Provide the (X, Y) coordinate of the cell's center where the given text is located.  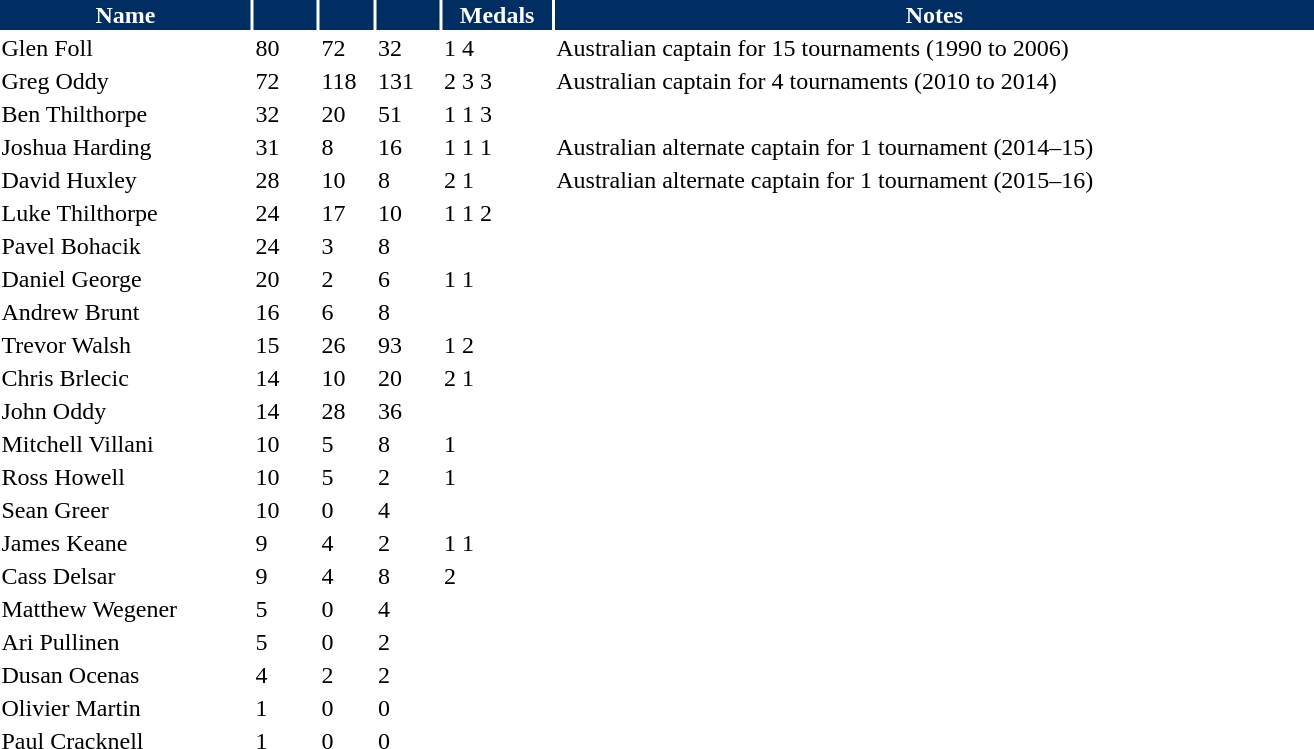
31 (286, 147)
Greg Oddy (126, 81)
Cass Delsar (126, 576)
1 1 2 (498, 213)
Matthew Wegener (126, 609)
Australian captain for 15 tournaments (1990 to 2006) (934, 48)
15 (286, 345)
Australian alternate captain for 1 tournament (2015–16) (934, 180)
Name (126, 15)
Sean Greer (126, 510)
Ari Pullinen (126, 642)
1 1 1 (498, 147)
51 (408, 114)
17 (347, 213)
Olivier Martin (126, 708)
James Keane (126, 543)
Daniel George (126, 279)
93 (408, 345)
Ross Howell (126, 477)
Medals (498, 15)
1 2 (498, 345)
80 (286, 48)
118 (347, 81)
Dusan Ocenas (126, 675)
26 (347, 345)
Luke Thilthorpe (126, 213)
Glen Foll (126, 48)
131 (408, 81)
Ben Thilthorpe (126, 114)
1 1 3 (498, 114)
Chris Brlecic (126, 378)
36 (408, 411)
John Oddy (126, 411)
Trevor Walsh (126, 345)
David Huxley (126, 180)
1 4 (498, 48)
Andrew Brunt (126, 312)
Mitchell Villani (126, 444)
Australian alternate captain for 1 tournament (2014–15) (934, 147)
3 (347, 246)
2 3 3 (498, 81)
Notes (934, 15)
Pavel Bohacik (126, 246)
Australian captain for 4 tournaments (2010 to 2014) (934, 81)
Joshua Harding (126, 147)
